Identify which cell holds the provided text, then report its (x, y) central coordinate. 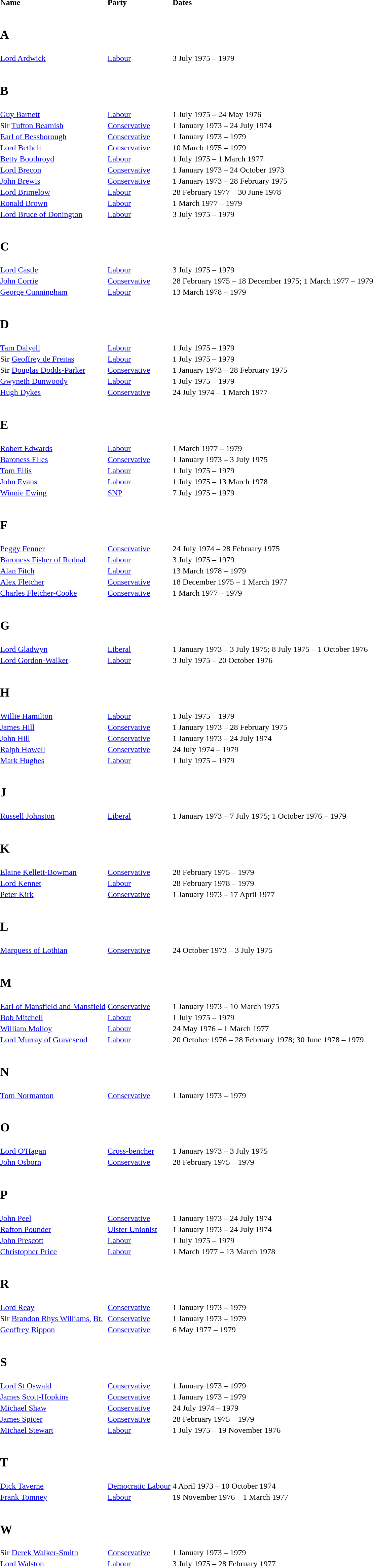
Ulster Unionist (139, 1229)
Democratic Labour (139, 1486)
Cross-bencher (139, 1151)
SNP (139, 493)
